Return [x, y] of the center of cell containing provided text 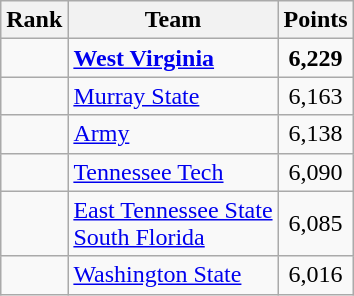
Points [316, 20]
Rank [34, 20]
West Virginia [173, 58]
Tennessee Tech [173, 172]
Washington State [173, 275]
6,163 [316, 96]
Army [173, 134]
6,016 [316, 275]
6,085 [316, 224]
6,138 [316, 134]
East Tennessee StateSouth Florida [173, 224]
6,090 [316, 172]
6,229 [316, 58]
Murray State [173, 96]
Team [173, 20]
